From the cell containing the given text, extract its center point as [X, Y] coordinate. 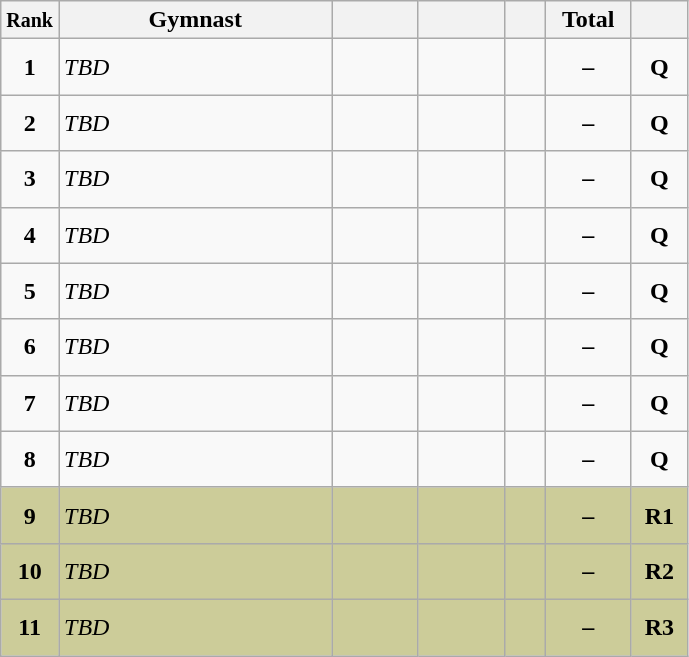
Total [588, 20]
Gymnast [195, 20]
4 [30, 235]
7 [30, 403]
2 [30, 123]
3 [30, 179]
1 [30, 67]
10 [30, 571]
11 [30, 627]
R2 [659, 571]
8 [30, 459]
R1 [659, 515]
Rank [30, 20]
R3 [659, 627]
5 [30, 291]
6 [30, 347]
9 [30, 515]
